Capture the cell that displays the provided text and extract its (X, Y) central coordinate. 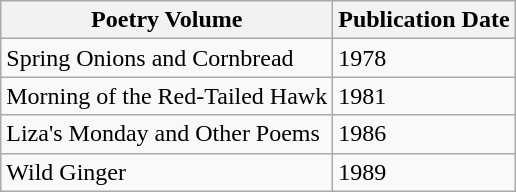
Morning of the Red-Tailed Hawk (167, 96)
Spring Onions and Cornbread (167, 58)
1986 (424, 134)
Poetry Volume (167, 20)
1989 (424, 172)
Wild Ginger (167, 172)
Publication Date (424, 20)
Liza's Monday and Other Poems (167, 134)
1978 (424, 58)
1981 (424, 96)
